Return the [x, y] coordinate for the center point of the cell that contains the specified text.  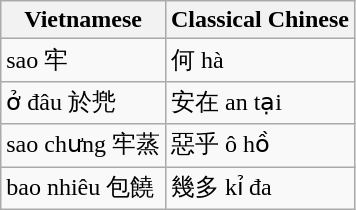
何 hà [260, 60]
安在 an tại [260, 102]
sao chưng 牢蒸 [84, 146]
ở đâu 於兠 [84, 102]
惡乎 ô hồ [260, 146]
Vietnamese [84, 20]
bao nhiêu 包饒 [84, 188]
幾多 kỉ đa [260, 188]
Classical Chinese [260, 20]
sao 牢 [84, 60]
